Return [X, Y] of the center of cell containing provided text 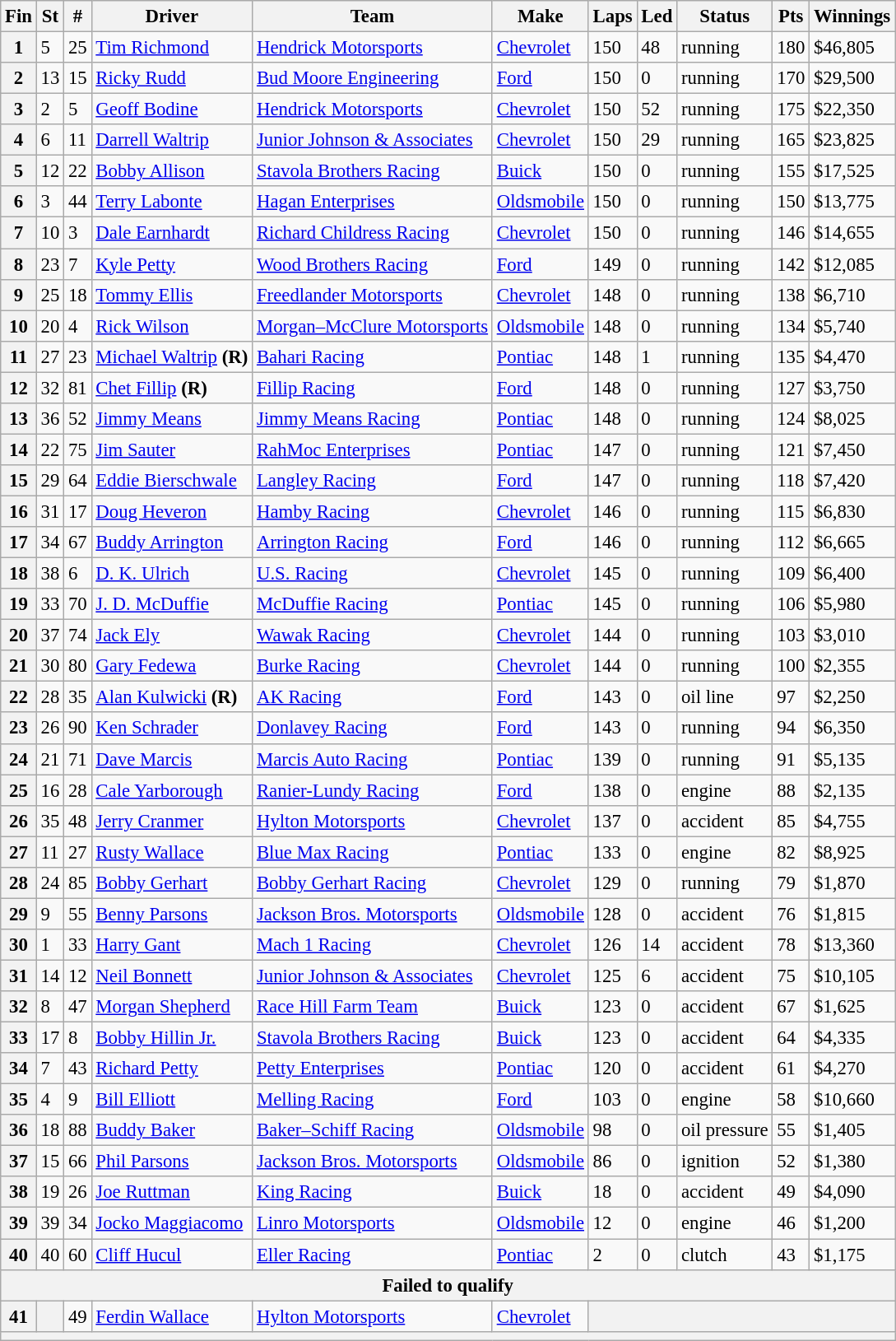
86 [612, 1162]
# [77, 16]
Mach 1 Racing [373, 945]
$2,355 [852, 666]
47 [77, 1007]
$8,025 [852, 419]
Fin [19, 16]
$1,200 [852, 1223]
149 [612, 264]
82 [792, 852]
118 [792, 481]
McDuffie Racing [373, 604]
133 [612, 852]
135 [792, 356]
Darrell Waltrip [172, 140]
$3,010 [852, 636]
$5,135 [852, 759]
Ranier-Lundy Racing [373, 790]
Joe Ruttman [172, 1193]
$13,775 [852, 202]
Fillip Racing [373, 388]
$6,830 [852, 511]
Tim Richmond [172, 48]
128 [612, 914]
41 [19, 1316]
oil pressure [725, 1130]
Chet Fillip (R) [172, 388]
170 [792, 78]
Rick Wilson [172, 326]
Jimmy Means [172, 419]
120 [612, 1069]
Race Hill Farm Team [373, 1007]
Cliff Hucul [172, 1255]
Harry Gant [172, 945]
Team [373, 16]
126 [612, 945]
Bahari Racing [373, 356]
$8,925 [852, 852]
Morgan–McClure Motorsports [373, 326]
80 [77, 666]
Michael Waltrip (R) [172, 356]
$7,420 [852, 481]
127 [792, 388]
$6,665 [852, 542]
$46,805 [852, 48]
58 [792, 1100]
Linro Motorsports [373, 1223]
$13,360 [852, 945]
Bill Elliott [172, 1100]
$4,270 [852, 1069]
Bobby Hillin Jr. [172, 1038]
$1,625 [852, 1007]
66 [77, 1162]
Pts [792, 16]
Jim Sauter [172, 449]
Failed to qualify [448, 1285]
Donlavey Racing [373, 729]
$1,815 [852, 914]
$2,135 [852, 790]
Cale Yarborough [172, 790]
$12,085 [852, 264]
$10,660 [852, 1100]
112 [792, 542]
Phil Parsons [172, 1162]
$2,250 [852, 697]
$1,870 [852, 883]
155 [792, 171]
$10,105 [852, 975]
Geoff Bodine [172, 109]
115 [792, 511]
D. K. Ulrich [172, 574]
Morgan Shepherd [172, 1007]
125 [612, 975]
Buddy Arrington [172, 542]
$1,175 [852, 1255]
Jocko Maggiacomo [172, 1223]
139 [612, 759]
Ricky Rudd [172, 78]
ignition [725, 1162]
$3,750 [852, 388]
142 [792, 264]
Bud Moore Engineering [373, 78]
$6,350 [852, 729]
71 [77, 759]
Terry Labonte [172, 202]
44 [77, 202]
175 [792, 109]
oil line [725, 697]
$5,740 [852, 326]
98 [612, 1130]
Laps [612, 16]
Bobby Allison [172, 171]
Status [725, 16]
Ken Schrader [172, 729]
Baker–Schiff Racing [373, 1130]
Bobby Gerhart Racing [373, 883]
Led [657, 16]
$4,090 [852, 1193]
Tommy Ellis [172, 295]
$6,710 [852, 295]
46 [792, 1223]
Jimmy Means Racing [373, 419]
Driver [172, 16]
clutch [725, 1255]
Ferdin Wallace [172, 1316]
Marcis Auto Racing [373, 759]
134 [792, 326]
$22,350 [852, 109]
Jack Ely [172, 636]
Make [540, 16]
U.S. Racing [373, 574]
78 [792, 945]
$4,470 [852, 356]
Petty Enterprises [373, 1069]
$1,405 [852, 1130]
97 [792, 697]
Alan Kulwicki (R) [172, 697]
$4,755 [852, 821]
60 [77, 1255]
100 [792, 666]
Neil Bonnett [172, 975]
Langley Racing [373, 481]
94 [792, 729]
St [49, 16]
79 [792, 883]
Melling Racing [373, 1100]
Hamby Racing [373, 511]
Wawak Racing [373, 636]
$14,655 [852, 233]
Dale Earnhardt [172, 233]
Arrington Racing [373, 542]
61 [792, 1069]
109 [792, 574]
Blue Max Racing [373, 852]
Richard Childress Racing [373, 233]
124 [792, 419]
Freedlander Motorsports [373, 295]
Kyle Petty [172, 264]
$1,380 [852, 1162]
70 [77, 604]
King Racing [373, 1193]
74 [77, 636]
90 [77, 729]
Winnings [852, 16]
$7,450 [852, 449]
91 [792, 759]
Eller Racing [373, 1255]
$23,825 [852, 140]
$4,335 [852, 1038]
Dave Marcis [172, 759]
Hagan Enterprises [373, 202]
$29,500 [852, 78]
Doug Heveron [172, 511]
Rusty Wallace [172, 852]
J. D. McDuffie [172, 604]
121 [792, 449]
RahMoc Enterprises [373, 449]
$6,400 [852, 574]
165 [792, 140]
129 [612, 883]
Buddy Baker [172, 1130]
106 [792, 604]
180 [792, 48]
Eddie Bierschwale [172, 481]
$17,525 [852, 171]
Gary Fedewa [172, 666]
Bobby Gerhart [172, 883]
Burke Racing [373, 666]
Richard Petty [172, 1069]
Benny Parsons [172, 914]
AK Racing [373, 697]
Wood Brothers Racing [373, 264]
Jerry Cranmer [172, 821]
137 [612, 821]
81 [77, 388]
76 [792, 914]
$5,980 [852, 604]
